For the text-containing cell, return its midpoint in [X, Y] coordinate format. 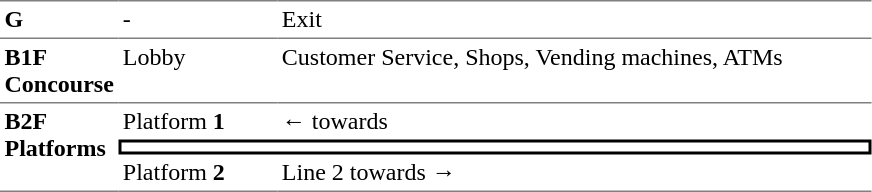
← towards [574, 122]
Platform 2 [198, 173]
B1FConcourse [59, 71]
- [198, 19]
Customer Service, Shops, Vending machines, ATMs [574, 71]
Line 2 towards → [574, 173]
B2FPlatforms [59, 148]
G [59, 19]
Lobby [198, 71]
Platform 1 [198, 122]
Exit [574, 19]
